Identify which cell holds the provided text, then report its [X, Y] central coordinate. 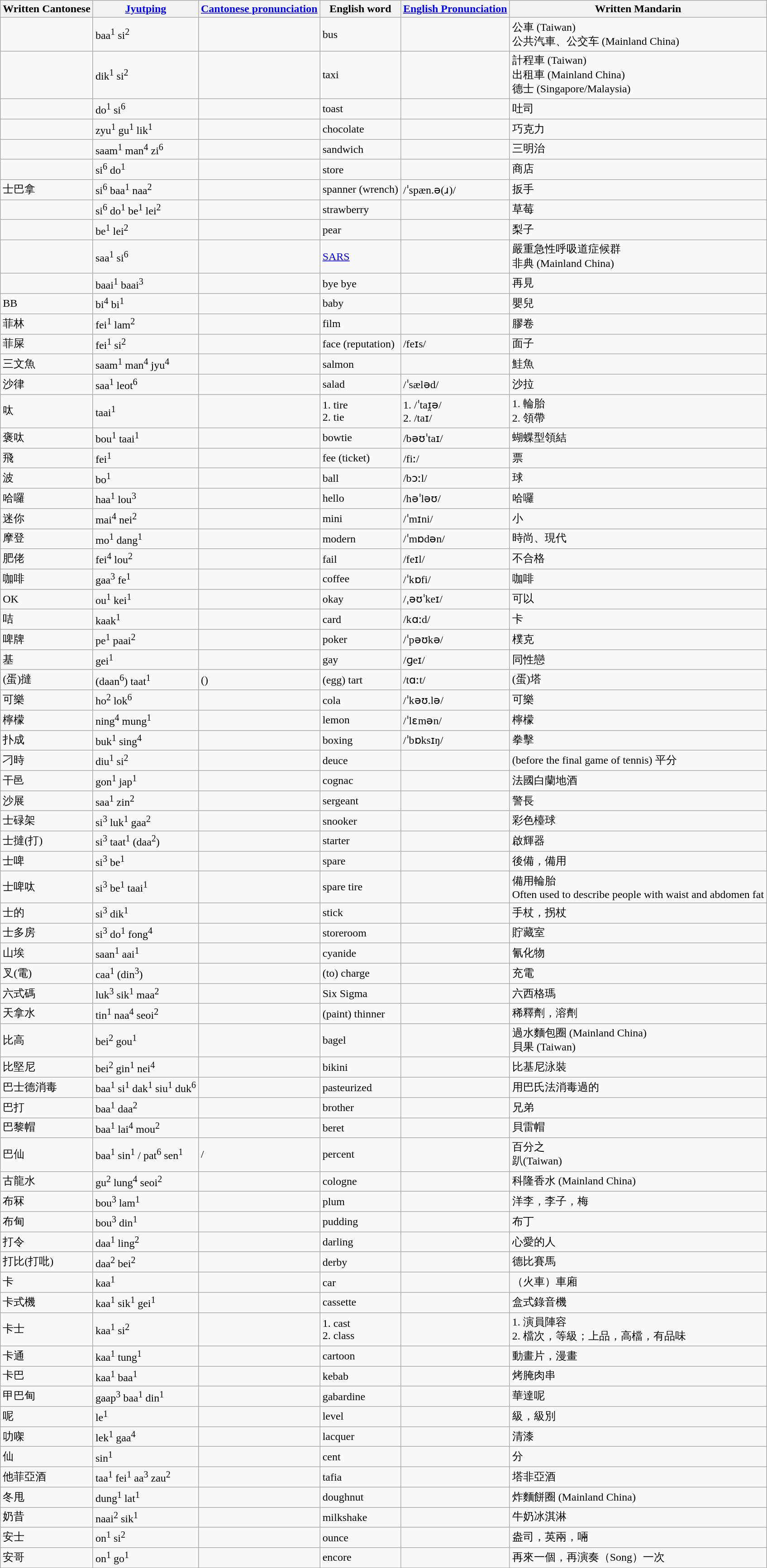
呢 [47, 1417]
布冧 [47, 1202]
/ˈsæləd/ [455, 385]
布甸 [47, 1221]
冬甩 [47, 1497]
拳擊 [638, 740]
(egg) tart [360, 679]
貯藏室 [638, 933]
啟輝器 [638, 841]
時尚、現代 [638, 539]
buk1 sing4 [146, 740]
kaak1 [146, 620]
hello [360, 499]
saa1 leot6 [146, 385]
gu2 lung4 seoi2 [146, 1182]
彩色檯球 [638, 821]
card [360, 620]
/kɑːd/ [455, 620]
encore [360, 1558]
dik1 si2 [146, 75]
doughnut [360, 1497]
刁時 [47, 761]
deuce [360, 761]
fei1 [146, 458]
卡通 [47, 1356]
吐司 [638, 109]
modern [360, 539]
cartoon [360, 1356]
store [360, 169]
/ɡeɪ/ [455, 660]
brother [360, 1107]
bei2 gin1 nei4 [146, 1068]
卡巴 [47, 1376]
coffee [360, 579]
安士 [47, 1537]
fail [360, 559]
士巴拿 [47, 190]
storeroom [360, 933]
巴仙 [47, 1155]
fei1 lam2 [146, 324]
daa1 ling2 [146, 1242]
mo1 dang1 [146, 539]
spanner (wrench) [360, 190]
tafia [360, 1477]
警長 [638, 801]
dung1 lat1 [146, 1497]
fee (ticket) [360, 458]
OK [47, 599]
布丁 [638, 1221]
strawberry [360, 210]
cent [360, 1457]
/tɑːt/ [455, 679]
打比(打吡) [47, 1262]
baby [360, 304]
fei4 lou2 [146, 559]
公車 (Taiwan)公共汽車、公交车 (Mainland China) [638, 34]
si3 dik1 [146, 913]
cologne [360, 1182]
Six Sigma [360, 993]
Written Cantonese [47, 9]
si3 be1 [146, 861]
沙拉 [638, 385]
fei1 si2 [146, 344]
叻㗎 [47, 1437]
ball [360, 479]
巴士德消毒 [47, 1088]
baa1 lai4 mou2 [146, 1128]
diu1 si2 [146, 761]
巴打 [47, 1107]
/bɔːl/ [455, 479]
用巴氏法消毒過的 [638, 1088]
六式碼 [47, 993]
tin1 naa4 seoi2 [146, 1013]
ning4 mung1 [146, 720]
toast [360, 109]
bowtie [360, 438]
打令 [47, 1242]
同性戀 [638, 660]
/ˈbɒksɪŋ/ [455, 740]
扑成 [47, 740]
spare tire [360, 887]
baa1 si2 [146, 34]
/bəʊˈtaɪ/ [455, 438]
1. 輪胎2. 領帶 [638, 411]
() [259, 679]
film [360, 324]
/ˈmɪni/ [455, 518]
塔非亞酒 [638, 1477]
基 [47, 660]
face (reputation) [360, 344]
sandwich [360, 149]
/fiː/ [455, 458]
milkshake [360, 1517]
on1 go1 [146, 1558]
(蛋)塔 [638, 679]
清漆 [638, 1437]
taai1 [146, 411]
snooker [360, 821]
1. 演員陣容2. 檔次，等級；上品，高檔，有品味 [638, 1329]
salmon [360, 365]
士多房 [47, 933]
starter [360, 841]
嚴重急性呼吸道症候群非典 (Mainland China) [638, 257]
cognac [360, 781]
法國白蘭地酒 [638, 781]
稀釋劑，溶劑 [638, 1013]
darling [360, 1242]
baai1 baai3 [146, 283]
呔 [47, 411]
再見 [638, 283]
過水麵包圈 (Mainland China)貝果 (Taiwan) [638, 1041]
比堅尼 [47, 1068]
心愛的人 [638, 1242]
/həˈləʊ/ [455, 499]
再來一個，再演奏（Song）一次 [638, 1558]
baa1 si1 dak1 siu1 duk6 [146, 1088]
Written Mandarin [638, 9]
daa2 bei2 [146, 1262]
/ˌəʊˈkeɪ/ [455, 599]
後備，備用 [638, 861]
(before the final game of tennis) 平分 [638, 761]
si6 baa1 naa2 [146, 190]
saa1 zin2 [146, 801]
pasteurized [360, 1088]
/feɪs/ [455, 344]
氰化物 [638, 954]
caa1 (din3) [146, 974]
on1 si2 [146, 1537]
肥佬 [47, 559]
naai2 sik1 [146, 1517]
bikini [360, 1068]
比高 [47, 1041]
迷你 [47, 518]
烤腌肉串 [638, 1376]
安哥 [47, 1558]
啤牌 [47, 640]
kaa1 baa1 [146, 1376]
bou3 din1 [146, 1221]
動畫片，漫畫 [638, 1356]
do1 si6 [146, 109]
/ˈkɒfi/ [455, 579]
計程車 (Taiwan)出租車 (Mainland China)德士 (Singapore/Malaysia) [638, 75]
saam1 man4 zi6 [146, 149]
/ˈspæn.ə(ɹ)/ [455, 190]
Jyutping [146, 9]
菲林 [47, 324]
ho2 lok6 [146, 700]
票 [638, 458]
（火車）車廂 [638, 1282]
分 [638, 1457]
kaa1 [146, 1282]
percent [360, 1155]
盎司，英兩，啢 [638, 1537]
lek1 gaa4 [146, 1437]
面子 [638, 344]
mai4 nei2 [146, 518]
chocolate [360, 129]
bagel [360, 1041]
stick [360, 913]
他菲亞酒 [47, 1477]
pudding [360, 1221]
si3 luk1 gaa2 [146, 821]
pear [360, 230]
BB [47, 304]
be1 lei2 [146, 230]
si3 do1 fong4 [146, 933]
巴黎帽 [47, 1128]
巧克力 [638, 129]
/ˈlɛmən/ [455, 720]
德比賽馬 [638, 1262]
car [360, 1282]
sin1 [146, 1457]
Cantonese pronunciation [259, 9]
干邑 [47, 781]
salad [360, 385]
kaa1 sik1 gei1 [146, 1303]
1. /ˈtaɪ̯ə/2. /taɪ/ [455, 411]
三明治 [638, 149]
lemon [360, 720]
士的 [47, 913]
saan1 aai1 [146, 954]
bi4 bi1 [146, 304]
poker [360, 640]
球 [638, 479]
摩登 [47, 539]
English word [360, 9]
bo1 [146, 479]
百分之趴(Taiwan) [638, 1155]
波 [47, 479]
ounce [360, 1537]
gaap3 baa1 din1 [146, 1396]
/ˈpəʊkə/ [455, 640]
級，級別 [638, 1417]
/feɪl/ [455, 559]
草莓 [638, 210]
derby [360, 1262]
taa1 fei1 aa3 zau2 [146, 1477]
牛奶冰淇淋 [638, 1517]
luk3 sik1 maa2 [146, 993]
不合格 [638, 559]
bei2 gou1 [146, 1041]
kaa1 tung1 [146, 1356]
gon1 jap1 [146, 781]
可以 [638, 599]
plum [360, 1202]
飛 [47, 458]
(蛋)撻 [47, 679]
pe1 paai2 [146, 640]
cola [360, 700]
(to) charge [360, 974]
蝴蝶型領結 [638, 438]
spare [360, 861]
kebab [360, 1376]
saam1 man4 jyu4 [146, 365]
(paint) thinner [360, 1013]
山埃 [47, 954]
si6 do1 be1 lei2 [146, 210]
小 [638, 518]
gabardine [360, 1396]
cassette [360, 1303]
科隆香水 (Mainland China) [638, 1182]
卡式機 [47, 1303]
zyu1 gu1 lik1 [146, 129]
ou1 kei1 [146, 599]
卡士 [47, 1329]
gei1 [146, 660]
菲屎 [47, 344]
梨子 [638, 230]
level [360, 1417]
SARS [360, 257]
si3 taat1 (daa2) [146, 841]
鮭魚 [638, 365]
天拿水 [47, 1013]
士啤呔 [47, 887]
le1 [146, 1417]
si6 do1 [146, 169]
樸克 [638, 640]
古龍水 [47, 1182]
bou3 lam1 [146, 1202]
奶昔 [47, 1517]
1. tire2. tie [360, 411]
English Pronunciation [455, 9]
saa1 si6 [146, 257]
甲巴甸 [47, 1396]
kaa1 si2 [146, 1329]
沙律 [47, 385]
嬰兒 [638, 304]
bye bye [360, 283]
baa1 daa2 [146, 1107]
商店 [638, 169]
bou1 taai1 [146, 438]
lacquer [360, 1437]
充電 [638, 974]
baa1 sin1 / pat6 sen1 [146, 1155]
si3 be1 taai1 [146, 887]
華達呢 [638, 1396]
bus [360, 34]
sergeant [360, 801]
cyanide [360, 954]
咭 [47, 620]
mini [360, 518]
膠卷 [638, 324]
褒呔 [47, 438]
taxi [360, 75]
盒式錄音機 [638, 1303]
okay [360, 599]
士啤 [47, 861]
比基尼泳裝 [638, 1068]
備用輪胎Often used to describe people with waist and abdomen fat [638, 887]
叉(電) [47, 974]
/ˈkəʊ.lə/ [455, 700]
beret [360, 1128]
沙展 [47, 801]
haa1 lou3 [146, 499]
仙 [47, 1457]
手杖，拐杖 [638, 913]
洋李，李子，梅 [638, 1202]
貝雷帽 [638, 1128]
(daan6) taat1 [146, 679]
士碌架 [47, 821]
炸麵餅圈 (Mainland China) [638, 1497]
/ [259, 1155]
/ˈmɒdən/ [455, 539]
1. cast2. class [360, 1329]
扳手 [638, 190]
士撻(打) [47, 841]
gaa3 fe1 [146, 579]
六西格瑪 [638, 993]
兄弟 [638, 1107]
boxing [360, 740]
三文魚 [47, 365]
gay [360, 660]
